Detect which cell encompasses the target text, then output its [X, Y] center coordinate. 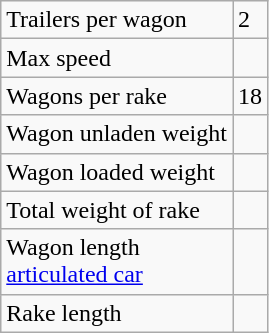
Wagon loaded weight [117, 172]
Wagon unladen weight [117, 134]
2 [250, 20]
Wagons per rake [117, 96]
Wagon lengtharticulated car [117, 262]
Trailers per wagon [117, 20]
Total weight of rake [117, 210]
Max speed [117, 58]
18 [250, 96]
Rake length [117, 313]
